Detect which cell encompasses the target text, then output its [x, y] center coordinate. 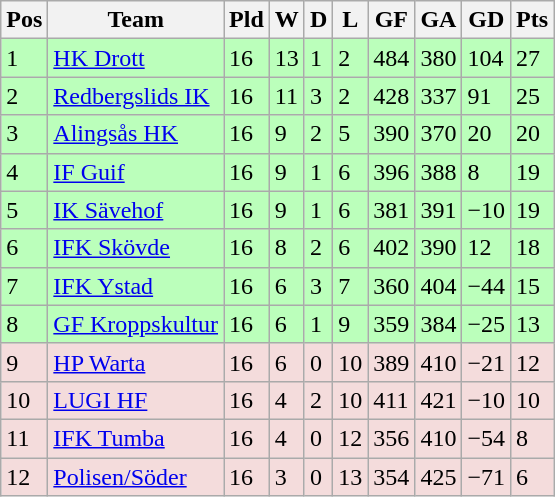
388 [438, 172]
IFK Skövde [136, 248]
W [286, 20]
L [350, 20]
359 [392, 324]
356 [392, 438]
404 [438, 286]
15 [532, 286]
354 [392, 477]
428 [392, 96]
Pts [532, 20]
GF [392, 20]
Polisen/Söder [136, 477]
−54 [486, 438]
411 [392, 400]
389 [392, 362]
−25 [486, 324]
HK Drott [136, 58]
391 [438, 210]
−44 [486, 286]
Alingsås HK [136, 134]
GD [486, 20]
Redbergslids IK [136, 96]
GA [438, 20]
25 [532, 96]
IFK Tumba [136, 438]
IF Guif [136, 172]
Team [136, 20]
402 [392, 248]
−21 [486, 362]
104 [486, 58]
18 [532, 248]
IFK Ystad [136, 286]
27 [532, 58]
GF Kroppskultur [136, 324]
396 [392, 172]
−71 [486, 477]
421 [438, 400]
91 [486, 96]
D [318, 20]
HP Warta [136, 362]
425 [438, 477]
370 [438, 134]
337 [438, 96]
384 [438, 324]
Pos [24, 20]
381 [392, 210]
LUGI HF [136, 400]
484 [392, 58]
IK Sävehof [136, 210]
Pld [247, 20]
380 [438, 58]
360 [392, 286]
